Capture the cell that displays the provided text and extract its (x, y) central coordinate. 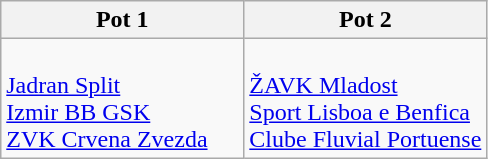
Pot 1 (122, 20)
ŽAVK Mladost Sport Lisboa e Benfica Clube Fluvial Portuense (366, 98)
Jadran Split Izmir BB GSK ZVK Crvena Zvezda (122, 98)
Pot 2 (366, 20)
